Scan for the cell matching the given text and deliver its [x, y] coordinate at center. 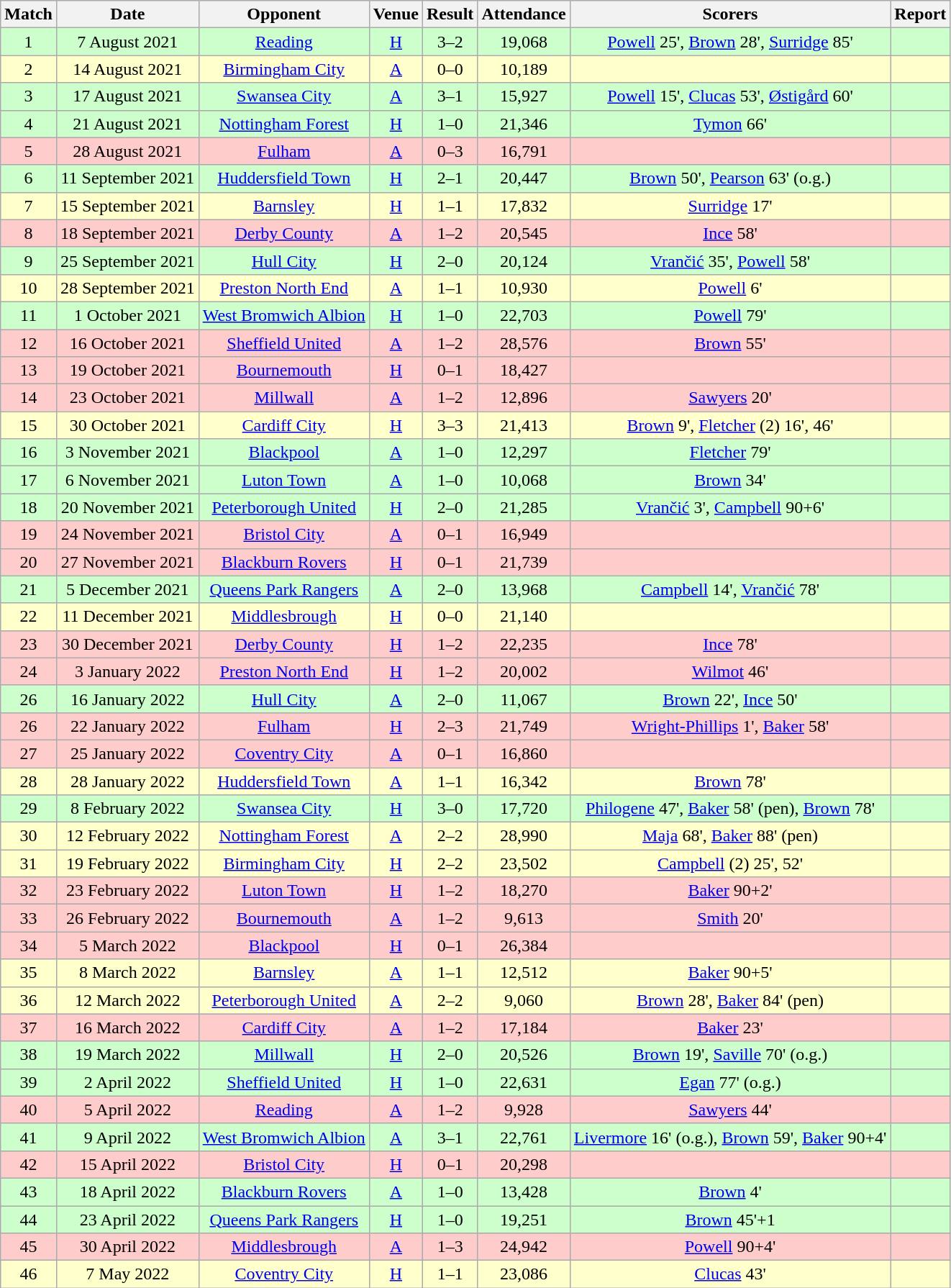
39 [29, 1082]
Smith 20' [730, 918]
Brown 28', Baker 84' (pen) [730, 1000]
30 [29, 836]
28 September 2021 [127, 288]
26,384 [524, 945]
9 April 2022 [127, 1137]
13,428 [524, 1192]
4 [29, 124]
27 November 2021 [127, 562]
3–0 [450, 809]
36 [29, 1000]
Philogene 47', Baker 58' (pen), Brown 78' [730, 809]
19 March 2022 [127, 1055]
33 [29, 918]
Match [29, 14]
Opponent [283, 14]
28 [29, 781]
21,749 [524, 726]
23,502 [524, 863]
13 [29, 371]
21 [29, 589]
45 [29, 1247]
20,124 [524, 260]
10,189 [524, 69]
19,251 [524, 1220]
21 August 2021 [127, 124]
16 March 2022 [127, 1028]
46 [29, 1274]
21,413 [524, 425]
16,949 [524, 535]
10,930 [524, 288]
24,942 [524, 1247]
17,832 [524, 206]
19 October 2021 [127, 371]
Baker 23' [730, 1028]
Baker 90+5' [730, 973]
13,968 [524, 589]
15,927 [524, 96]
17 [29, 480]
Scorers [730, 14]
42 [29, 1164]
3 [29, 96]
Sawyers 20' [730, 398]
Brown 19', Saville 70' (o.g.) [730, 1055]
35 [29, 973]
Fletcher 79' [730, 453]
3–3 [450, 425]
12 February 2022 [127, 836]
3 January 2022 [127, 671]
11 December 2021 [127, 617]
28 August 2021 [127, 151]
6 November 2021 [127, 480]
12 [29, 343]
Brown 78' [730, 781]
19 February 2022 [127, 863]
20,526 [524, 1055]
Brown 9', Fletcher (2) 16', 46' [730, 425]
12,896 [524, 398]
Powell 25', Brown 28', Surridge 85' [730, 42]
20,298 [524, 1164]
22 January 2022 [127, 726]
43 [29, 1192]
0–3 [450, 151]
19,068 [524, 42]
19 [29, 535]
20,545 [524, 233]
2–3 [450, 726]
Clucas 43' [730, 1274]
21,346 [524, 124]
7 August 2021 [127, 42]
23,086 [524, 1274]
21,285 [524, 507]
31 [29, 863]
1–3 [450, 1247]
Result [450, 14]
29 [29, 809]
17,184 [524, 1028]
Sawyers 44' [730, 1110]
22,703 [524, 315]
14 [29, 398]
3–2 [450, 42]
Egan 77' (o.g.) [730, 1082]
40 [29, 1110]
38 [29, 1055]
25 September 2021 [127, 260]
16,342 [524, 781]
10,068 [524, 480]
23 [29, 644]
5 December 2021 [127, 589]
18 September 2021 [127, 233]
17 August 2021 [127, 96]
7 May 2022 [127, 1274]
15 September 2021 [127, 206]
22 [29, 617]
20 [29, 562]
9 [29, 260]
18 [29, 507]
10 [29, 288]
16 October 2021 [127, 343]
9,060 [524, 1000]
12,512 [524, 973]
Vrančić 3', Campbell 90+6' [730, 507]
20,002 [524, 671]
22,761 [524, 1137]
Ince 78' [730, 644]
32 [29, 891]
28,576 [524, 343]
Brown 50', Pearson 63' (o.g.) [730, 178]
16,791 [524, 151]
18 April 2022 [127, 1192]
18,270 [524, 891]
41 [29, 1137]
30 April 2022 [127, 1247]
Brown 55' [730, 343]
Maja 68', Baker 88' (pen) [730, 836]
20,447 [524, 178]
Brown 34' [730, 480]
Brown 22', Ince 50' [730, 699]
15 [29, 425]
Livermore 16' (o.g.), Brown 59', Baker 90+4' [730, 1137]
12,297 [524, 453]
5 March 2022 [127, 945]
23 February 2022 [127, 891]
Brown 4' [730, 1192]
Powell 15', Clucas 53', Østigård 60' [730, 96]
24 [29, 671]
5 April 2022 [127, 1110]
22,235 [524, 644]
Campbell 14', Vrančić 78' [730, 589]
34 [29, 945]
2 [29, 69]
37 [29, 1028]
Attendance [524, 14]
30 December 2021 [127, 644]
21,140 [524, 617]
Venue [396, 14]
23 October 2021 [127, 398]
Powell 6' [730, 288]
2–1 [450, 178]
44 [29, 1220]
18,427 [524, 371]
1 October 2021 [127, 315]
9,928 [524, 1110]
26 February 2022 [127, 918]
Wright-Phillips 1', Baker 58' [730, 726]
11 [29, 315]
Surridge 17' [730, 206]
28 January 2022 [127, 781]
8 March 2022 [127, 973]
Date [127, 14]
Brown 45'+1 [730, 1220]
8 February 2022 [127, 809]
28,990 [524, 836]
14 August 2021 [127, 69]
5 [29, 151]
16,860 [524, 753]
27 [29, 753]
30 October 2021 [127, 425]
15 April 2022 [127, 1164]
Campbell (2) 25', 52' [730, 863]
1 [29, 42]
Vrančić 35', Powell 58' [730, 260]
6 [29, 178]
Baker 90+2' [730, 891]
Tymon 66' [730, 124]
8 [29, 233]
Wilmot 46' [730, 671]
3 November 2021 [127, 453]
23 April 2022 [127, 1220]
Powell 79' [730, 315]
2 April 2022 [127, 1082]
11,067 [524, 699]
12 March 2022 [127, 1000]
Ince 58' [730, 233]
11 September 2021 [127, 178]
24 November 2021 [127, 535]
Powell 90+4' [730, 1247]
25 January 2022 [127, 753]
21,739 [524, 562]
Report [921, 14]
20 November 2021 [127, 507]
16 January 2022 [127, 699]
7 [29, 206]
17,720 [524, 809]
22,631 [524, 1082]
16 [29, 453]
9,613 [524, 918]
